Return the (X, Y) coordinate for the center point of the cell that contains the specified text.  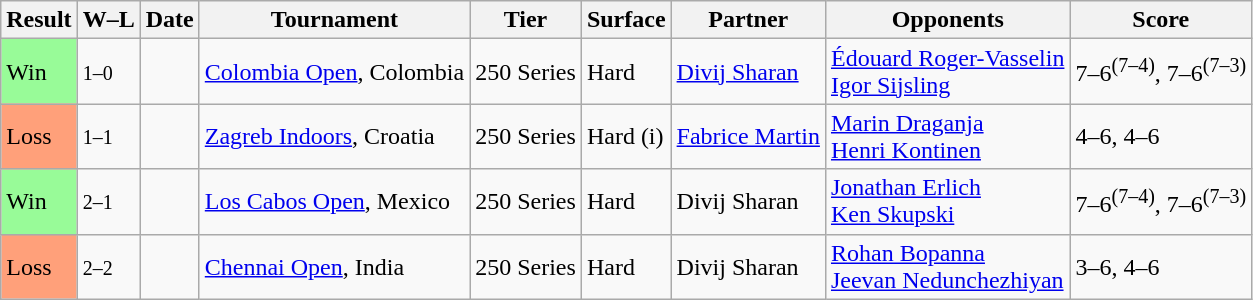
Tier (526, 20)
Score (1161, 20)
Date (170, 20)
Colombia Open, Colombia (334, 72)
Rohan Bopanna Jeevan Nedunchezhiyan (948, 266)
W–L (108, 20)
Édouard Roger-Vasselin Igor Sijsling (948, 72)
Result (39, 20)
2–2 (108, 266)
Marin Draganja Henri Kontinen (948, 136)
1–1 (108, 136)
Fabrice Martin (748, 136)
Jonathan Erlich Ken Skupski (948, 202)
2–1 (108, 202)
Tournament (334, 20)
1–0 (108, 72)
3–6, 4–6 (1161, 266)
Partner (748, 20)
Surface (626, 20)
4–6, 4–6 (1161, 136)
Opponents (948, 20)
Los Cabos Open, Mexico (334, 202)
Hard (i) (626, 136)
Zagreb Indoors, Croatia (334, 136)
Chennai Open, India (334, 266)
